For the text-containing cell, return its midpoint in [X, Y] coordinate format. 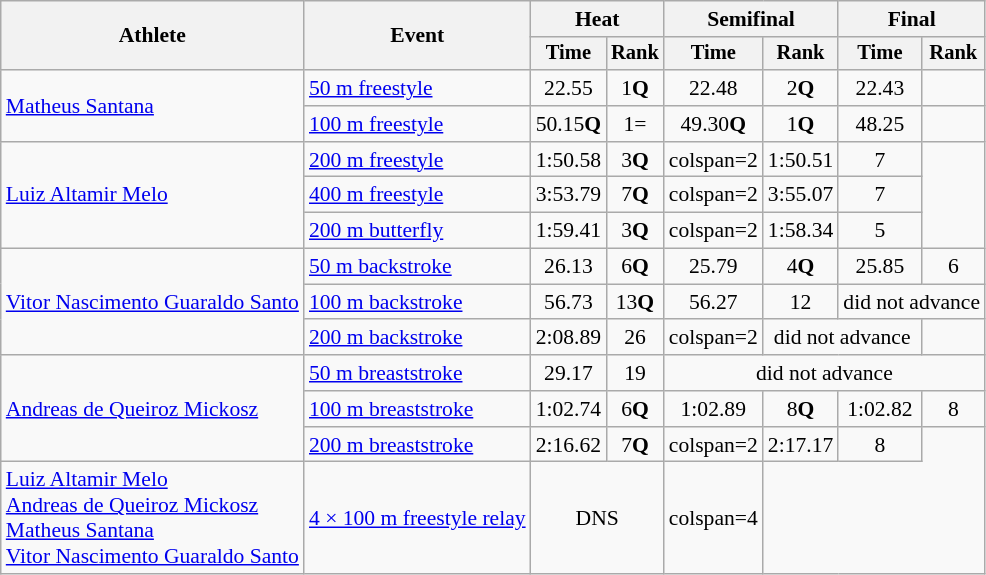
Matheus Santana [152, 106]
Semifinal [752, 19]
19 [635, 373]
6 [954, 267]
Luiz Altamir Melo [152, 196]
1:02.82 [880, 409]
50 m freestyle [418, 88]
25.79 [714, 267]
48.25 [880, 124]
56.27 [714, 302]
56.73 [569, 302]
5 [880, 231]
Final [912, 19]
22.48 [714, 88]
13Q [635, 302]
12 [800, 302]
26.13 [569, 267]
50.15Q [569, 124]
2:17.17 [800, 445]
200 m backstroke [418, 338]
1= [635, 124]
100 m breaststroke [418, 409]
1:02.89 [714, 409]
100 m backstroke [418, 302]
colspan=4 [714, 518]
22.55 [569, 88]
8Q [800, 409]
200 m breaststroke [418, 445]
Luiz Altamir MeloAndreas de Queiroz MickoszMatheus SantanaVitor Nascimento Guaraldo Santo [152, 518]
1:58.34 [800, 231]
1:02.74 [569, 409]
Heat [598, 19]
3:55.07 [800, 195]
2:08.89 [569, 338]
Vitor Nascimento Guaraldo Santo [152, 302]
50 m breaststroke [418, 373]
3:53.79 [569, 195]
50 m backstroke [418, 267]
Athlete [152, 36]
2Q [800, 88]
200 m freestyle [418, 160]
Event [418, 36]
1:50.51 [800, 160]
1:50.58 [569, 160]
22.43 [880, 88]
26 [635, 338]
Andreas de Queiroz Mickosz [152, 408]
49.30Q [714, 124]
4Q [800, 267]
100 m freestyle [418, 124]
25.85 [880, 267]
200 m butterfly [418, 231]
DNS [598, 518]
1:59.41 [569, 231]
29.17 [569, 373]
400 m freestyle [418, 195]
2:16.62 [569, 445]
4 × 100 m freestyle relay [418, 518]
